Scan for the cell matching the given text and deliver its (X, Y) coordinate at center. 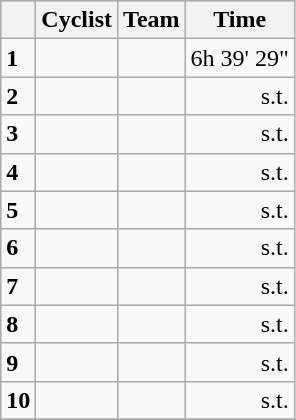
7 (18, 286)
Team (152, 20)
10 (18, 400)
6 (18, 248)
1 (18, 58)
4 (18, 172)
Cyclist (77, 20)
5 (18, 210)
6h 39' 29" (240, 58)
2 (18, 96)
3 (18, 134)
Time (240, 20)
9 (18, 362)
8 (18, 324)
